Search for the cell housing the specified text and yield its (X, Y) center coordinate. 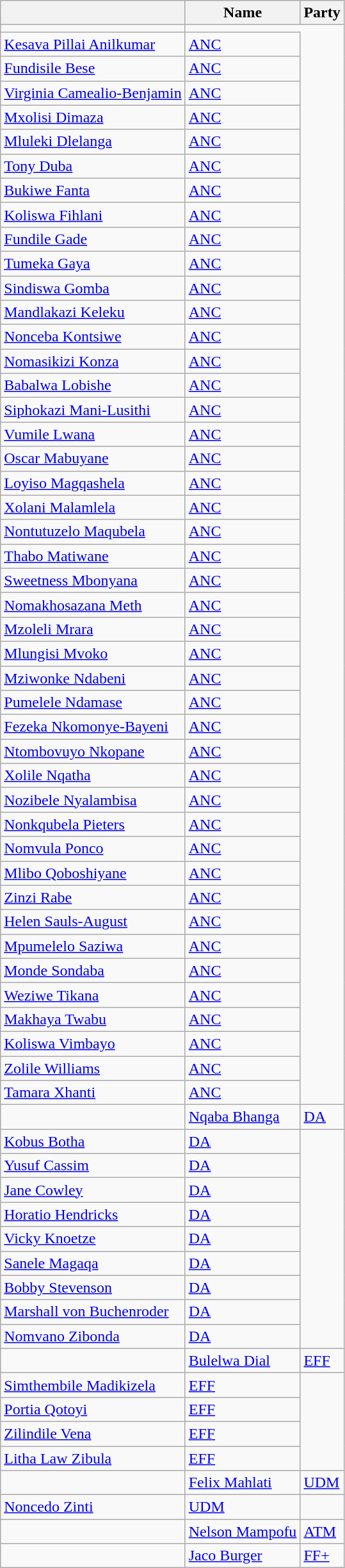
Nonkqubela Pieters (93, 824)
Xolani Malamlela (93, 507)
Mzoleli Mrara (93, 629)
Tumeka Gaya (93, 263)
Mziwonke Ndabeni (93, 678)
Kesava Pillai Anilkumar (93, 44)
Vumile Lwana (93, 434)
Mandlakazi Keleku (93, 313)
Nqaba Bhanga (243, 1117)
Portia Qotoyi (93, 1409)
Koliswa Fihlani (93, 215)
Nelson Mampofu (243, 1531)
Nomasikizi Konza (93, 361)
Nontutuzelo Maqubela (93, 532)
Nomvano Zibonda (93, 1336)
Koliswa Vimbayo (93, 1043)
Felix Mahlati (243, 1483)
Xolile Nqatha (93, 776)
Bobby Stevenson (93, 1287)
Zinzi Rabe (93, 897)
Thabo Matiwane (93, 556)
Mlungisi Mvoko (93, 653)
Zilindile Vena (93, 1433)
Monde Sondaba (93, 970)
Ntombovuyo Nkopane (93, 751)
ATM (322, 1531)
Bukiwe Fanta (93, 190)
Kobus Botha (93, 1141)
Marshall von Buchenroder (93, 1312)
Nomvula Ponco (93, 849)
Tamara Xhanti (93, 1093)
Jaco Burger (243, 1556)
Fundisile Bese (93, 69)
Sweetness Mbonyana (93, 580)
Oscar Mabuyane (93, 459)
Zolile Williams (93, 1068)
Jane Cowley (93, 1190)
Simthembile Madikizela (93, 1385)
Horatio Hendricks (93, 1214)
Sindiswa Gomba (93, 288)
Virginia Camealio-Benjamin (93, 93)
Vicky Knoetze (93, 1239)
Mpumelelo Saziwa (93, 946)
Nonceba Kontsiwe (93, 337)
Pumelele Ndamase (93, 703)
Mlibo Qoboshiyane (93, 873)
Nomakhosazana Meth (93, 605)
Sanele Magaqa (93, 1263)
Bulelwa Dial (243, 1360)
Babalwa Lobishe (93, 386)
Party (322, 13)
Makhaya Twabu (93, 1019)
Loyiso Magqashela (93, 483)
Fezeka Nkomonye-Bayeni (93, 727)
FF+ (322, 1556)
Nozibele Nyalambisa (93, 800)
Weziwe Tikana (93, 995)
Mluleki Dlelanga (93, 142)
Tony Duba (93, 166)
Name (243, 13)
Litha Law Zibula (93, 1458)
Siphokazi Mani-Lusithi (93, 410)
Mxolisi Dimaza (93, 117)
Noncedo Zinti (93, 1507)
Fundile Gade (93, 239)
Helen Sauls-August (93, 922)
Yusuf Cassim (93, 1166)
